Extract the (X, Y) coordinate from the center of the cell holding the provided text.  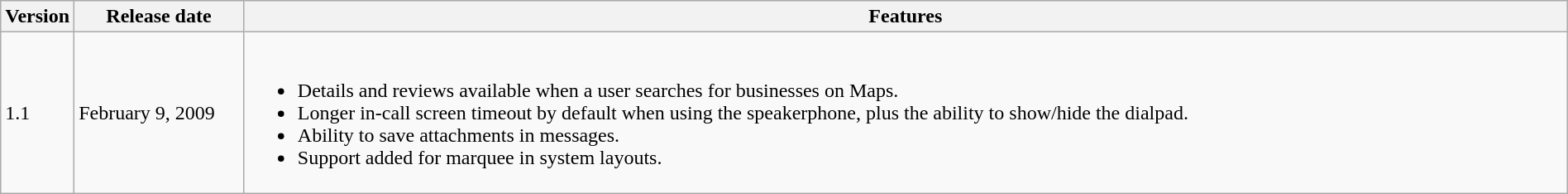
Release date (159, 17)
Version (38, 17)
Features (905, 17)
February 9, 2009 (159, 113)
1.1 (38, 113)
